Locate the cell with the specified text and output its [X, Y] center coordinate. 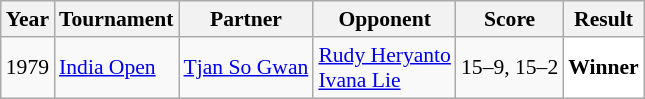
Winner [604, 68]
1979 [28, 68]
Partner [246, 19]
Score [510, 19]
Tournament [116, 19]
Rudy Heryanto Ivana Lie [384, 68]
Year [28, 19]
Result [604, 19]
Opponent [384, 19]
Tjan So Gwan [246, 68]
15–9, 15–2 [510, 68]
India Open [116, 68]
